Identify which cell holds the provided text, then report its (x, y) central coordinate. 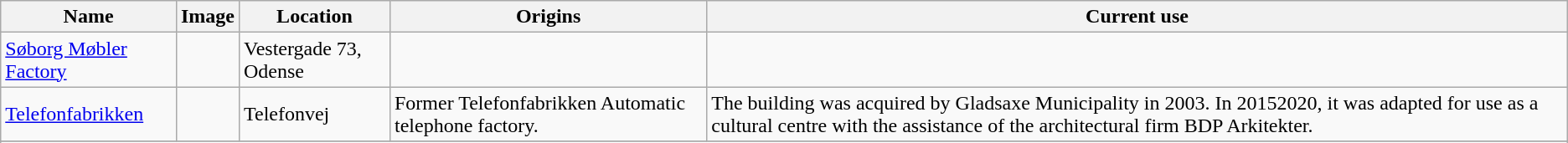
Name (89, 17)
Location (314, 17)
Origins (548, 17)
Søborg Møbler Factory (89, 60)
Current use (1137, 17)
Image (208, 17)
Telefonfabrikken (89, 114)
Telefonvej (314, 114)
Former Telefonfabrikken Automatic telephone factory. (548, 114)
Vestergade 73, Odense (314, 60)
